For the text-containing cell, return its midpoint in (X, Y) coordinate format. 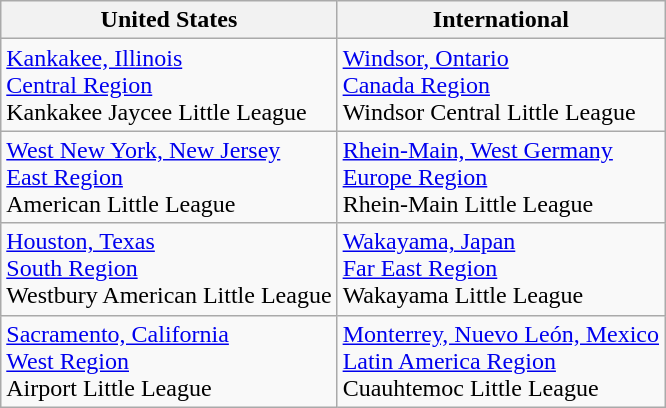
Sacramento, CaliforniaWest RegionAirport Little League (169, 361)
International (500, 20)
Kankakee, IllinoisCentral RegionKankakee Jaycee Little League (169, 85)
Houston, TexasSouth RegionWestbury American Little League (169, 269)
United States (169, 20)
Windsor, OntarioCanada RegionWindsor Central Little League (500, 85)
West New York, New JerseyEast RegionAmerican Little League (169, 177)
Wakayama, JapanFar East RegionWakayama Little League (500, 269)
Rhein-Main, West GermanyEurope RegionRhein-Main Little League (500, 177)
Monterrey, Nuevo León, MexicoLatin America RegionCuauhtemoc Little League (500, 361)
